Determine the (x, y) coordinate at the center of the cell enclosing the given text.  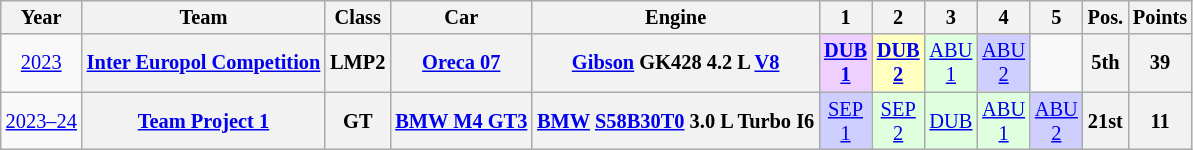
2023 (42, 63)
11 (1160, 121)
Team (204, 17)
Class (358, 17)
1 (846, 17)
5th (1106, 63)
DUB1 (846, 63)
SEP1 (846, 121)
4 (1004, 17)
5 (1056, 17)
LMP2 (358, 63)
BMW S58B30T0 3.0 L Turbo I6 (676, 121)
Gibson GK428 4.2 L V8 (676, 63)
Points (1160, 17)
2 (898, 17)
Pos. (1106, 17)
Engine (676, 17)
SEP2 (898, 121)
Team Project 1 (204, 121)
3 (952, 17)
Oreca 07 (461, 63)
Car (461, 17)
Year (42, 17)
2023–24 (42, 121)
21st (1106, 121)
BMW M4 GT3 (461, 121)
DUB2 (898, 63)
Inter Europol Competition (204, 63)
GT (358, 121)
DUB (952, 121)
39 (1160, 63)
